Find where the given text appears and provide that cell's center as [x, y] coordinate. 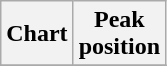
Peakposition [119, 34]
Chart [37, 34]
